Determine the (x, y) coordinate at the center of the cell enclosing the given text.  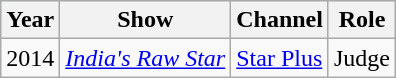
Star Plus (280, 58)
2014 (30, 58)
Channel (280, 20)
Show (146, 20)
India's Raw Star (146, 58)
Judge (362, 58)
Role (362, 20)
Year (30, 20)
